Return the (X, Y) coordinate for the center point of the cell that contains the specified text.  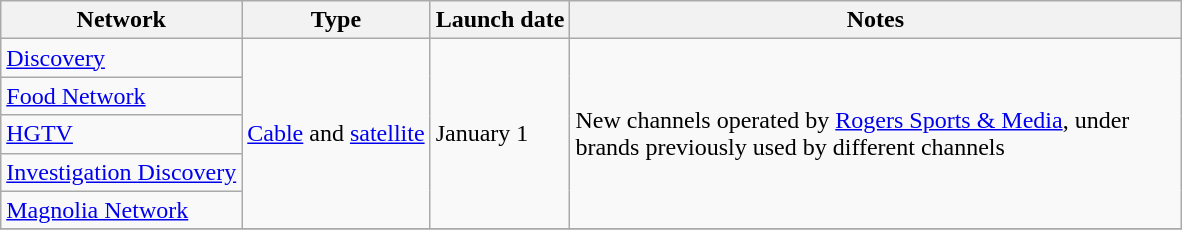
Type (336, 20)
Discovery (122, 58)
Network (122, 20)
Food Network (122, 96)
Notes (876, 20)
January 1 (500, 134)
Magnolia Network (122, 210)
New channels operated by Rogers Sports & Media, under brands previously used by different channels (876, 134)
HGTV (122, 134)
Cable and satellite (336, 134)
Launch date (500, 20)
Investigation Discovery (122, 172)
